Locate the cell with the specified text and output its (X, Y) center coordinate. 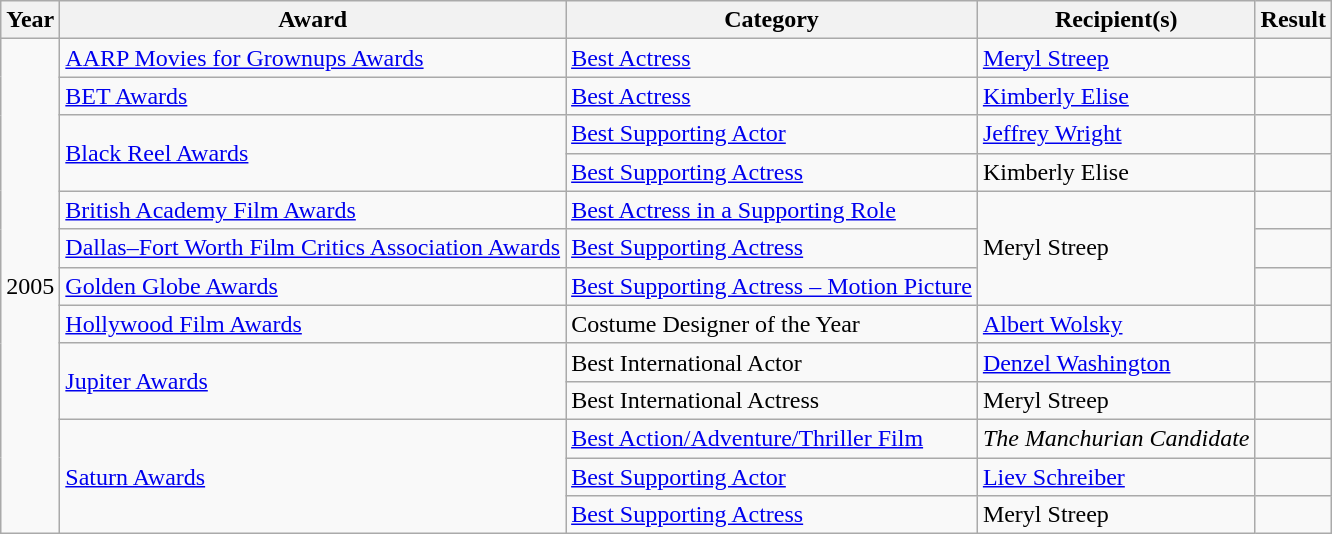
2005 (30, 286)
Dallas–Fort Worth Film Critics Association Awards (313, 248)
Hollywood Film Awards (313, 324)
Golden Globe Awards (313, 286)
Category (772, 20)
Award (313, 20)
Recipient(s) (1116, 20)
Saturn Awards (313, 476)
Best International Actor (772, 362)
Costume Designer of the Year (772, 324)
Year (30, 20)
Best International Actress (772, 400)
Best Actress in a Supporting Role (772, 210)
AARP Movies for Grownups Awards (313, 58)
Jeffrey Wright (1116, 134)
Result (1293, 20)
Best Action/Adventure/Thriller Film (772, 438)
Denzel Washington (1116, 362)
Jupiter Awards (313, 381)
Albert Wolsky (1116, 324)
Best Supporting Actress – Motion Picture (772, 286)
Black Reel Awards (313, 153)
British Academy Film Awards (313, 210)
The Manchurian Candidate (1116, 438)
Liev Schreiber (1116, 477)
BET Awards (313, 96)
